Detect which cell encompasses the target text, then output its (X, Y) center coordinate. 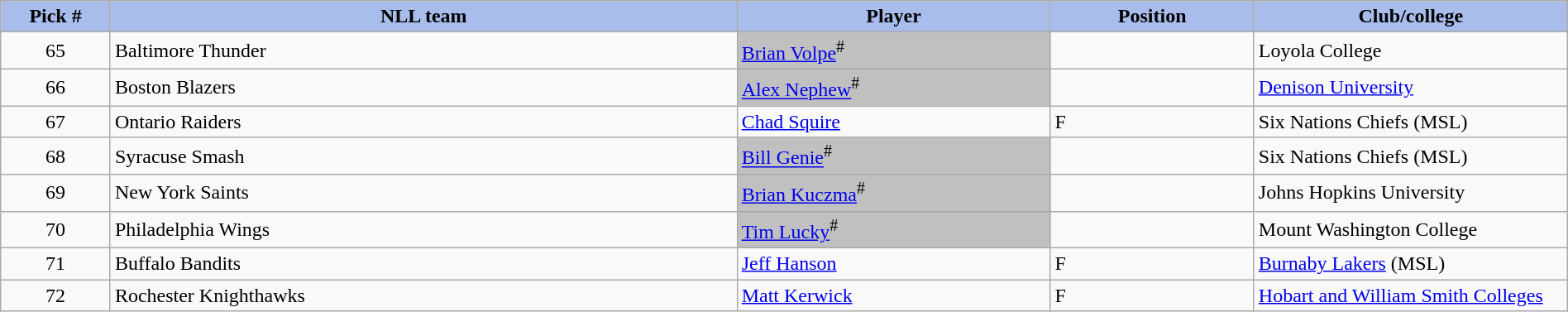
Mount Washington College (1411, 230)
Brian Kuczma# (893, 194)
Jeff Hanson (893, 264)
Boston Blazers (423, 88)
72 (56, 295)
Syracuse Smash (423, 156)
66 (56, 88)
Hobart and William Smith Colleges (1411, 295)
Matt Kerwick (893, 295)
Player (893, 17)
NLL team (423, 17)
Buffalo Bandits (423, 264)
Alex Nephew# (893, 88)
Rochester Knighthawks (423, 295)
70 (56, 230)
Loyola College (1411, 51)
Bill Genie# (893, 156)
Johns Hopkins University (1411, 194)
Club/college (1411, 17)
71 (56, 264)
Brian Volpe# (893, 51)
Burnaby Lakers (MSL) (1411, 264)
Baltimore Thunder (423, 51)
Philadelphia Wings (423, 230)
Denison University (1411, 88)
Position (1152, 17)
Ontario Raiders (423, 122)
68 (56, 156)
Pick # (56, 17)
Chad Squire (893, 122)
Tim Lucky# (893, 230)
New York Saints (423, 194)
67 (56, 122)
65 (56, 51)
69 (56, 194)
